Return the (x, y) coordinate for the center point of the cell that contains the specified text.  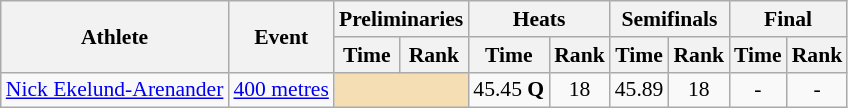
Event (280, 36)
Semifinals (670, 19)
45.45 Q (508, 90)
Final (788, 19)
45.89 (640, 90)
Nick Ekelund-Arenander (115, 90)
Preliminaries (401, 19)
Athlete (115, 36)
400 metres (280, 90)
Heats (538, 19)
